Find where the given text appears and provide that cell's center as (x, y) coordinate. 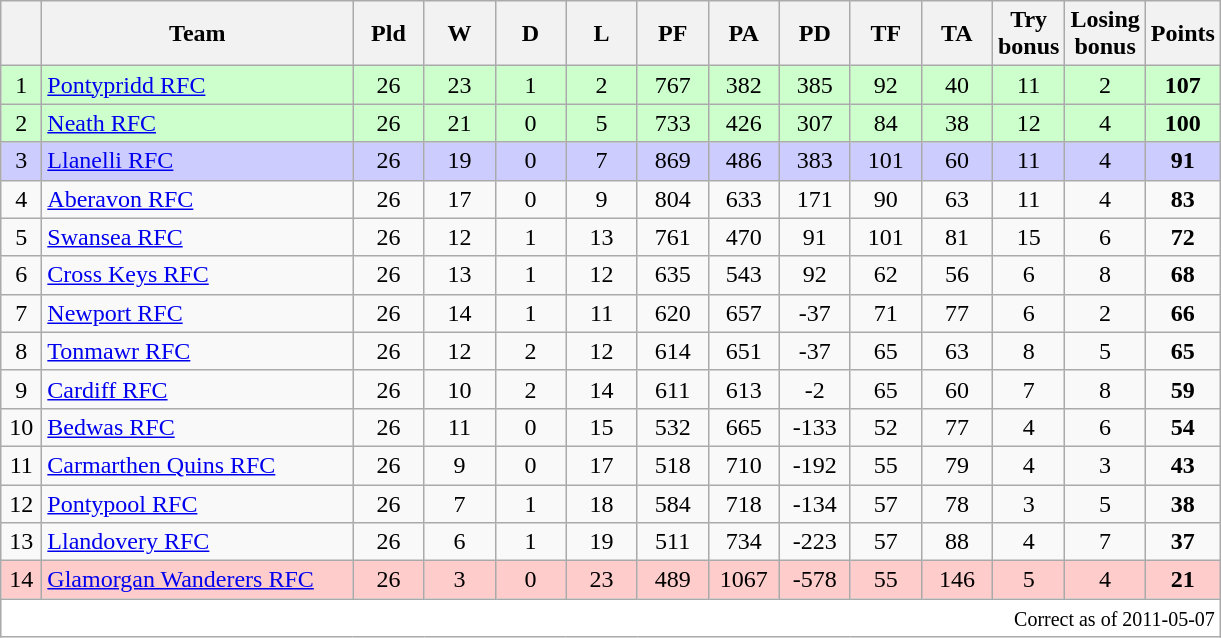
100 (1182, 123)
59 (1182, 389)
Carmarthen Quins RFC (198, 465)
79 (956, 465)
68 (1182, 275)
81 (956, 237)
614 (672, 351)
PA (744, 34)
Neath RFC (198, 123)
90 (886, 199)
710 (744, 465)
52 (886, 427)
-578 (814, 580)
Llandovery RFC (198, 542)
633 (744, 199)
718 (744, 503)
532 (672, 427)
Swansea RFC (198, 237)
Try bonus (1028, 34)
385 (814, 85)
611 (672, 389)
146 (956, 580)
72 (1182, 237)
37 (1182, 542)
171 (814, 199)
613 (744, 389)
Llanelli RFC (198, 161)
804 (672, 199)
426 (744, 123)
-2 (814, 389)
518 (672, 465)
543 (744, 275)
584 (672, 503)
Glamorgan Wanderers RFC (198, 580)
Team (198, 34)
657 (744, 313)
382 (744, 85)
62 (886, 275)
383 (814, 161)
L (602, 34)
Losing bonus (1105, 34)
-134 (814, 503)
Pld (388, 34)
71 (886, 313)
761 (672, 237)
107 (1182, 85)
-223 (814, 542)
1067 (744, 580)
Aberavon RFC (198, 199)
78 (956, 503)
Cross Keys RFC (198, 275)
D (530, 34)
767 (672, 85)
54 (1182, 427)
489 (672, 580)
307 (814, 123)
734 (744, 542)
TA (956, 34)
84 (886, 123)
88 (956, 542)
511 (672, 542)
Newport RFC (198, 313)
PF (672, 34)
Cardiff RFC (198, 389)
43 (1182, 465)
40 (956, 85)
Bedwas RFC (198, 427)
-192 (814, 465)
486 (744, 161)
66 (1182, 313)
470 (744, 237)
83 (1182, 199)
W (460, 34)
635 (672, 275)
869 (672, 161)
56 (956, 275)
Correct as of 2011-05-07 (611, 618)
620 (672, 313)
Tonmawr RFC (198, 351)
Pontypridd RFC (198, 85)
Points (1182, 34)
Pontypool RFC (198, 503)
665 (744, 427)
-133 (814, 427)
PD (814, 34)
TF (886, 34)
733 (672, 123)
651 (744, 351)
18 (602, 503)
